Capture the cell that displays the provided text and extract its [X, Y] central coordinate. 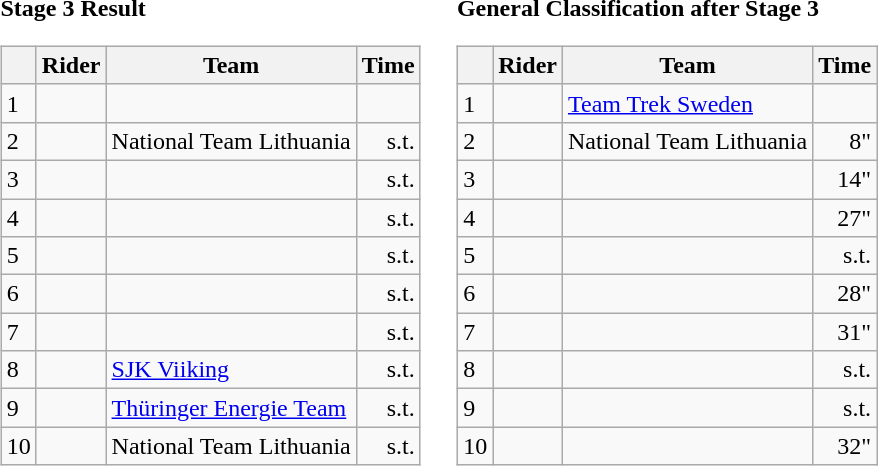
Thüringer Energie Team [231, 408]
Team Trek Sweden [687, 103]
28" [845, 294]
31" [845, 332]
14" [845, 179]
8" [845, 141]
27" [845, 217]
32" [845, 446]
SJK Viiking [231, 370]
